Return (x, y) of the center of cell containing provided text 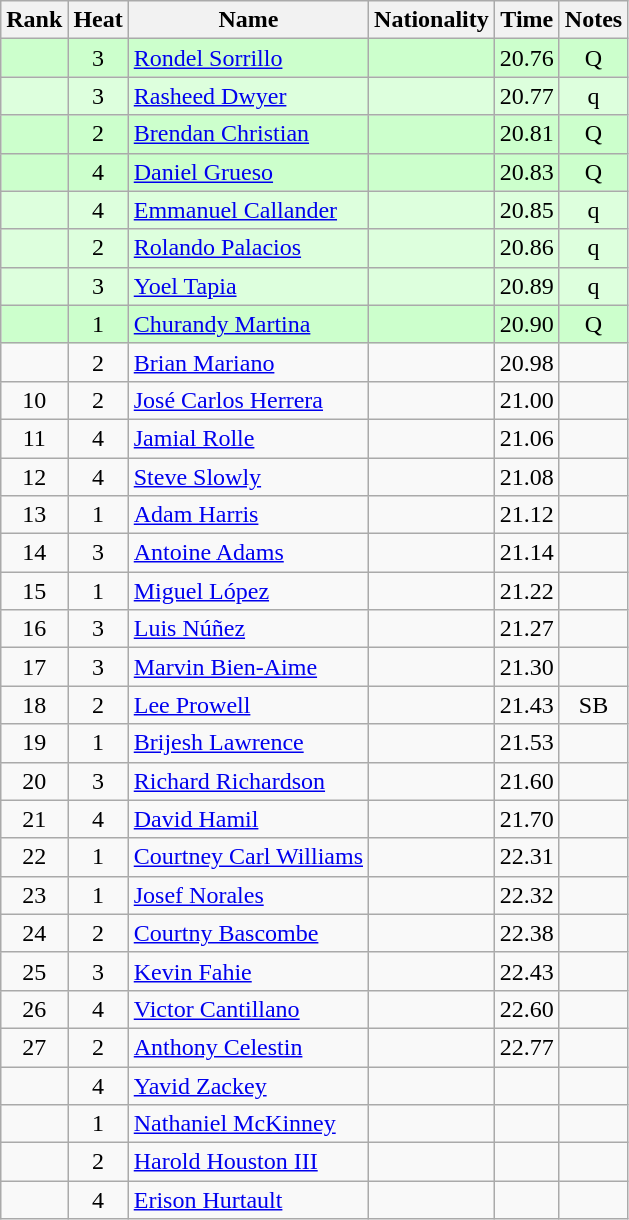
20.83 (526, 172)
20.81 (526, 134)
22.31 (526, 857)
Antoine Adams (248, 553)
Notes (593, 20)
17 (34, 667)
21.08 (526, 477)
Brian Mariano (248, 362)
21.22 (526, 591)
Anthony Celestin (248, 1047)
Erison Hurtault (248, 1200)
Rondel Sorrillo (248, 58)
Lee Prowell (248, 705)
Kevin Fahie (248, 971)
21.27 (526, 629)
22.32 (526, 895)
Marvin Bien-Aime (248, 667)
Nathaniel McKinney (248, 1124)
19 (34, 743)
Time (526, 20)
21 (34, 819)
Yoel Tapia (248, 286)
20.86 (526, 248)
13 (34, 515)
11 (34, 438)
Courtney Carl Williams (248, 857)
21.14 (526, 553)
21.60 (526, 781)
20 (34, 781)
Rank (34, 20)
12 (34, 477)
José Carlos Herrera (248, 400)
22.43 (526, 971)
20.77 (526, 96)
15 (34, 591)
27 (34, 1047)
Name (248, 20)
14 (34, 553)
21.12 (526, 515)
Brendan Christian (248, 134)
20.85 (526, 210)
23 (34, 895)
Courtny Bascombe (248, 933)
20.89 (526, 286)
10 (34, 400)
16 (34, 629)
David Hamil (248, 819)
Rolando Palacios (248, 248)
Steve Slowly (248, 477)
Adam Harris (248, 515)
25 (34, 971)
Brijesh Lawrence (248, 743)
26 (34, 1009)
Nationality (432, 20)
Yavid Zackey (248, 1085)
20.76 (526, 58)
Richard Richardson (248, 781)
22 (34, 857)
22.77 (526, 1047)
Heat (98, 20)
Churandy Martina (248, 324)
Josef Norales (248, 895)
18 (34, 705)
21.43 (526, 705)
21.06 (526, 438)
Miguel López (248, 591)
Daniel Grueso (248, 172)
21.00 (526, 400)
Rasheed Dwyer (248, 96)
21.53 (526, 743)
Emmanuel Callander (248, 210)
Jamial Rolle (248, 438)
SB (593, 705)
Luis Núñez (248, 629)
24 (34, 933)
21.70 (526, 819)
21.30 (526, 667)
22.60 (526, 1009)
20.98 (526, 362)
22.38 (526, 933)
Harold Houston III (248, 1162)
20.90 (526, 324)
Victor Cantillano (248, 1009)
